Capture the cell that displays the provided text and extract its [X, Y] central coordinate. 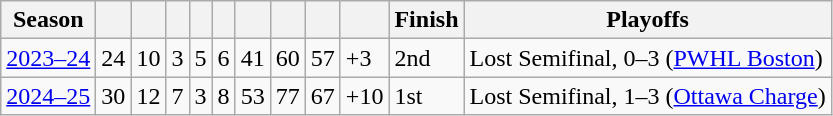
Lost Semifinal, 1–3 (Ottawa Charge) [648, 96]
8 [224, 96]
77 [288, 96]
2024–25 [48, 96]
41 [252, 58]
Playoffs [648, 20]
7 [178, 96]
1st [426, 96]
Finish [426, 20]
5 [200, 58]
+3 [364, 58]
57 [322, 58]
2nd [426, 58]
53 [252, 96]
60 [288, 58]
Season [48, 20]
30 [114, 96]
12 [148, 96]
+10 [364, 96]
67 [322, 96]
10 [148, 58]
6 [224, 58]
24 [114, 58]
Lost Semifinal, 0–3 (PWHL Boston) [648, 58]
2023–24 [48, 58]
